Return (x, y) of the center of cell containing provided text 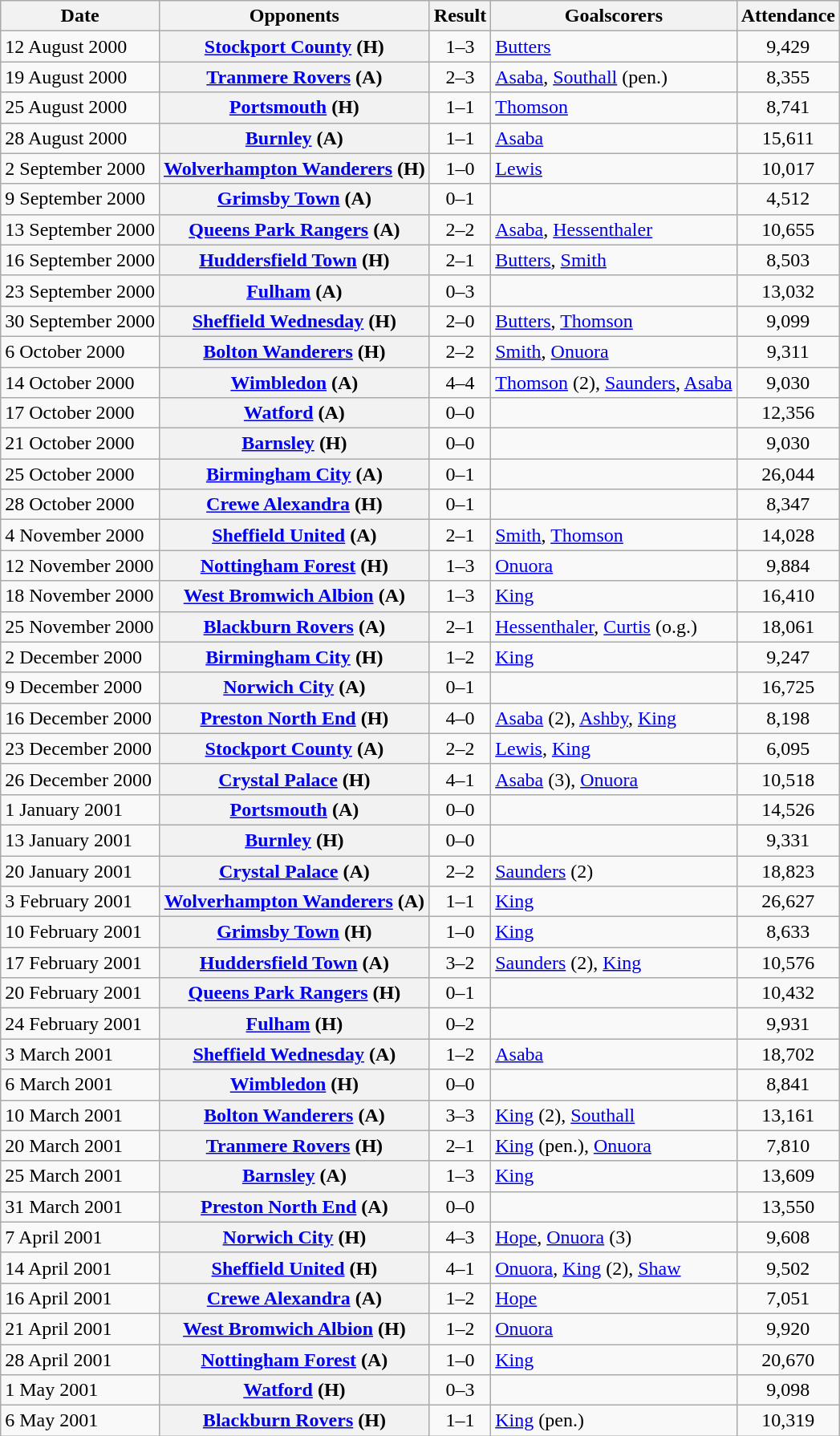
18,061 (788, 627)
Birmingham City (H) (294, 657)
West Bromwich Albion (A) (294, 596)
Goalscorers (614, 16)
Wolverhampton Wanderers (H) (294, 168)
26 December 2000 (80, 779)
Sheffield United (H) (294, 1268)
Hope, Onuora (3) (614, 1237)
8,198 (788, 718)
Asaba, Southall (pen.) (614, 77)
21 April 2001 (80, 1329)
12 August 2000 (80, 47)
Bolton Wanderers (H) (294, 351)
25 March 2001 (80, 1176)
Barnsley (A) (294, 1176)
Crystal Palace (A) (294, 870)
18,823 (788, 870)
10,518 (788, 779)
16,410 (788, 596)
3–3 (460, 1115)
9,311 (788, 351)
Tranmere Rovers (A) (294, 77)
10,319 (788, 1421)
8,355 (788, 77)
King (pen.) (614, 1421)
Asaba, Hessenthaler (614, 229)
Hessenthaler, Curtis (o.g.) (614, 627)
20 January 2001 (80, 870)
Smith, Thomson (614, 535)
Smith, Onuora (614, 351)
Asaba (3), Onuora (614, 779)
Wolverhampton Wanderers (A) (294, 902)
6 March 2001 (80, 1085)
9 September 2000 (80, 199)
14,028 (788, 535)
Asaba (2), Ashby, King (614, 718)
Portsmouth (A) (294, 809)
Preston North End (H) (294, 718)
Attendance (788, 16)
King (2), Southall (614, 1115)
14,526 (788, 809)
Saunders (2), King (614, 963)
10,576 (788, 963)
Lewis, King (614, 748)
16 September 2000 (80, 260)
23 September 2000 (80, 290)
Burnley (A) (294, 138)
Sheffield Wednesday (A) (294, 1054)
8,633 (788, 932)
Crewe Alexandra (A) (294, 1298)
4–4 (460, 383)
9 December 2000 (80, 688)
Crewe Alexandra (H) (294, 505)
6 October 2000 (80, 351)
Wimbledon (A) (294, 383)
Nottingham Forest (A) (294, 1360)
13,609 (788, 1176)
2–3 (460, 77)
9,931 (788, 1024)
Fulham (A) (294, 290)
Preston North End (A) (294, 1207)
9,331 (788, 840)
18,702 (788, 1054)
Blackburn Rovers (H) (294, 1421)
17 October 2000 (80, 413)
20 March 2001 (80, 1146)
9,502 (788, 1268)
Fulham (H) (294, 1024)
13 January 2001 (80, 840)
Huddersfield Town (A) (294, 963)
30 September 2000 (80, 321)
Norwich City (H) (294, 1237)
Watford (A) (294, 413)
20 February 2001 (80, 993)
8,841 (788, 1085)
Hope (614, 1298)
Sheffield United (A) (294, 535)
13 September 2000 (80, 229)
12,356 (788, 413)
Grimsby Town (H) (294, 932)
1 May 2001 (80, 1390)
Lewis (614, 168)
28 April 2001 (80, 1360)
10 March 2001 (80, 1115)
25 August 2000 (80, 107)
4,512 (788, 199)
7,051 (788, 1298)
Blackburn Rovers (A) (294, 627)
16 December 2000 (80, 718)
3 February 2001 (80, 902)
2 September 2000 (80, 168)
Stockport County (H) (294, 47)
Result (460, 16)
Burnley (H) (294, 840)
Tranmere Rovers (H) (294, 1146)
4–0 (460, 718)
1 January 2001 (80, 809)
4 November 2000 (80, 535)
9,920 (788, 1329)
26,044 (788, 474)
23 December 2000 (80, 748)
3–2 (460, 963)
0–2 (460, 1024)
Butters, Smith (614, 260)
9,884 (788, 566)
13,032 (788, 290)
17 February 2001 (80, 963)
9,429 (788, 47)
Grimsby Town (A) (294, 199)
9,247 (788, 657)
10 February 2001 (80, 932)
14 October 2000 (80, 383)
Opponents (294, 16)
King (pen.), Onuora (614, 1146)
Huddersfield Town (H) (294, 260)
16,725 (788, 688)
28 October 2000 (80, 505)
Sheffield Wednesday (H) (294, 321)
31 March 2001 (80, 1207)
8,347 (788, 505)
Birmingham City (A) (294, 474)
2 December 2000 (80, 657)
25 November 2000 (80, 627)
26,627 (788, 902)
Wimbledon (H) (294, 1085)
15,611 (788, 138)
28 August 2000 (80, 138)
16 April 2001 (80, 1298)
13,161 (788, 1115)
Saunders (2) (614, 870)
13,550 (788, 1207)
6 May 2001 (80, 1421)
10,017 (788, 168)
2–0 (460, 321)
Date (80, 16)
10,655 (788, 229)
25 October 2000 (80, 474)
Queens Park Rangers (H) (294, 993)
Butters, Thomson (614, 321)
6,095 (788, 748)
Watford (H) (294, 1390)
Norwich City (A) (294, 688)
14 April 2001 (80, 1268)
9,099 (788, 321)
7 April 2001 (80, 1237)
Onuora, King (2), Shaw (614, 1268)
4–3 (460, 1237)
3 March 2001 (80, 1054)
Portsmouth (H) (294, 107)
21 October 2000 (80, 444)
9,608 (788, 1237)
Nottingham Forest (H) (294, 566)
9,098 (788, 1390)
Thomson (2), Saunders, Asaba (614, 383)
8,503 (788, 260)
Butters (614, 47)
10,432 (788, 993)
24 February 2001 (80, 1024)
Queens Park Rangers (A) (294, 229)
Crystal Palace (H) (294, 779)
Stockport County (A) (294, 748)
7,810 (788, 1146)
8,741 (788, 107)
Bolton Wanderers (A) (294, 1115)
18 November 2000 (80, 596)
12 November 2000 (80, 566)
20,670 (788, 1360)
Thomson (614, 107)
West Bromwich Albion (H) (294, 1329)
Barnsley (H) (294, 444)
19 August 2000 (80, 77)
